Return (X, Y) of the center of cell containing provided text 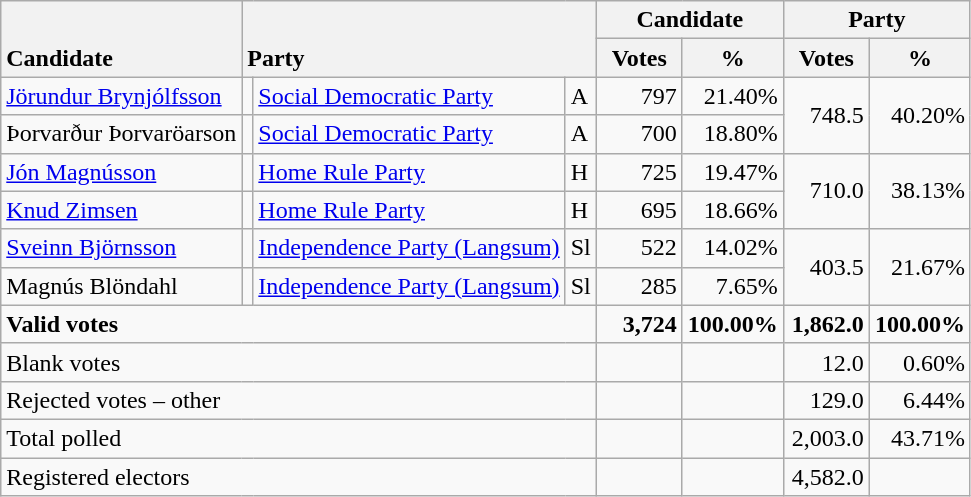
2,003.0 (826, 438)
725 (639, 172)
18.66% (732, 210)
Registered electors (298, 477)
Sveinn Björnsson (122, 248)
21.40% (732, 96)
18.80% (732, 134)
Jón Magnússon (122, 172)
285 (639, 286)
Rejected votes – other (298, 400)
3,724 (639, 324)
Blank votes (298, 362)
12.0 (826, 362)
21.67% (920, 267)
4,582.0 (826, 477)
522 (639, 248)
700 (639, 134)
40.20% (920, 115)
7.65% (732, 286)
Knud Zimsen (122, 210)
695 (639, 210)
Jörundur Brynjólfsson (122, 96)
Total polled (298, 438)
1,862.0 (826, 324)
0.60% (920, 362)
Valid votes (298, 324)
748.5 (826, 115)
Þorvarður Þorvaröarson (122, 134)
403.5 (826, 267)
19.47% (732, 172)
129.0 (826, 400)
6.44% (920, 400)
710.0 (826, 191)
797 (639, 96)
43.71% (920, 438)
Magnús Blöndahl (122, 286)
38.13% (920, 191)
14.02% (732, 248)
